Extract the [x, y] coordinate from the center of the cell holding the provided text.  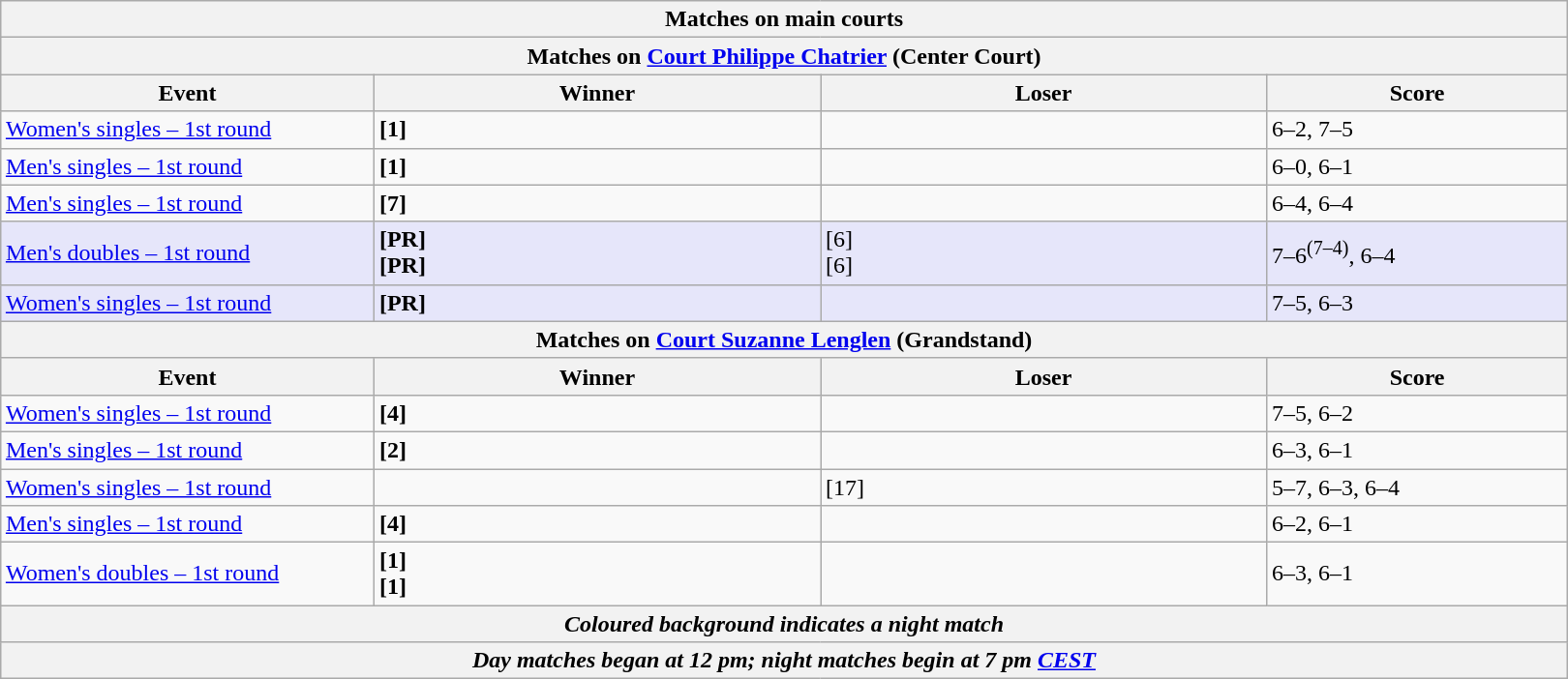
Matches on Court Philippe Chatrier (Center Court) [784, 56]
Women's doubles – 1st round [187, 575]
6–2, 7–5 [1417, 130]
6–0, 6–1 [1417, 166]
[2] [596, 450]
7–5, 6–3 [1417, 303]
[1] [1] [596, 575]
6–2, 6–1 [1417, 524]
Day matches began at 12 pm; night matches begin at 7 pm CEST [784, 661]
[PR] [596, 303]
7–5, 6–2 [1417, 413]
Matches on Court Suzanne Lenglen (Grandstand) [784, 339]
Matches on main courts [784, 19]
6–4, 6–4 [1417, 203]
[7] [596, 203]
7–6(7–4), 6–4 [1417, 253]
[PR] [PR] [596, 253]
[6] [6] [1043, 253]
[17] [1043, 487]
Coloured background indicates a night match [784, 624]
Men's doubles – 1st round [187, 253]
5–7, 6–3, 6–4 [1417, 487]
